Pinpoint the cell where the given text exists, returning its (X, Y) midpoint coordinate. 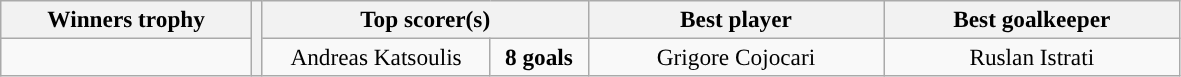
Ruslan Istrati (1032, 57)
Best player (736, 19)
Winners trophy (126, 19)
Grigore Cojocari (736, 57)
Andreas Katsoulis (376, 57)
Top scorer(s) (425, 19)
Best goalkeeper (1032, 19)
8 goals (539, 57)
